For the text-containing cell, return its midpoint in [X, Y] coordinate format. 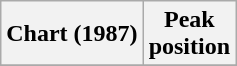
Peakposition [189, 34]
Chart (1987) [72, 34]
